Detect which cell encompasses the target text, then output its (x, y) center coordinate. 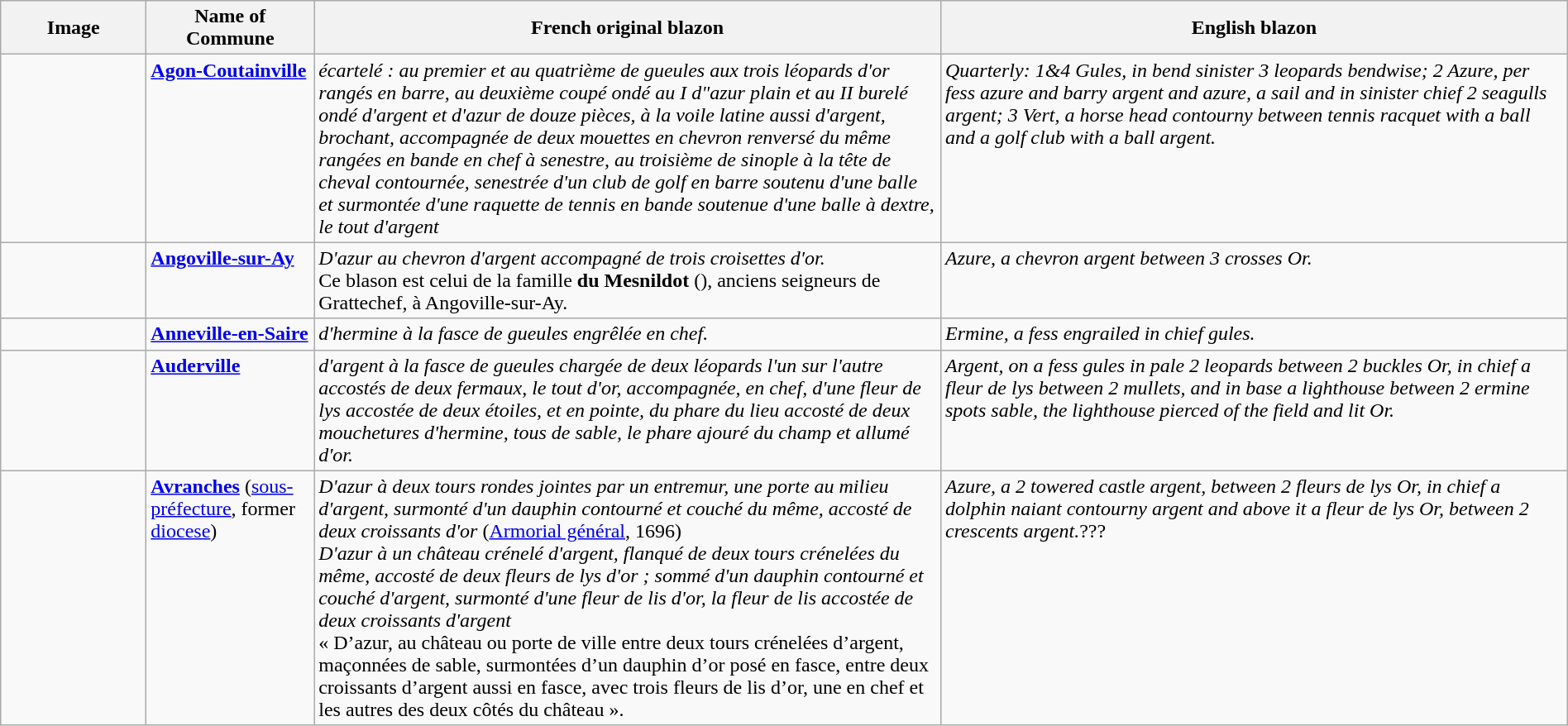
Name of Commune (230, 28)
Anneville-en-Saire (230, 334)
Ermine, a fess engrailed in chief gules. (1254, 334)
Image (74, 28)
Agon-Coutainville (230, 149)
d'hermine à la fasce de gueules engrêlée en chef. (628, 334)
English blazon (1254, 28)
Avranches (sous-préfecture, former diocese) (230, 598)
French original blazon (628, 28)
Azure, a chevron argent between 3 crosses Or. (1254, 280)
Angoville-sur-Ay (230, 280)
Auderville (230, 410)
